Return the (x, y) coordinate for the center point of the cell that contains the specified text.  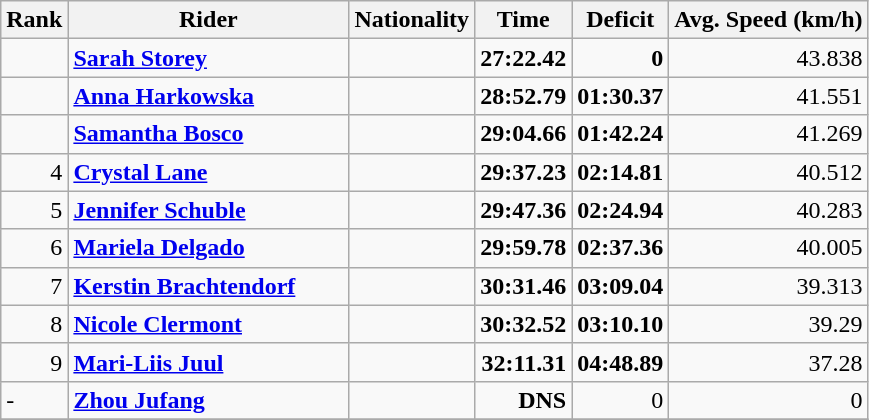
Samantha Bosco (208, 134)
39.29 (768, 324)
Sarah Storey (208, 58)
4 (34, 172)
01:30.37 (620, 96)
- (34, 400)
5 (34, 210)
DNS (524, 400)
41.269 (768, 134)
02:24.94 (620, 210)
03:09.04 (620, 286)
30:31.46 (524, 286)
37.28 (768, 362)
02:14.81 (620, 172)
29:59.78 (524, 248)
Anna Harkowska (208, 96)
Jennifer Schuble (208, 210)
6 (34, 248)
29:37.23 (524, 172)
03:10.10 (620, 324)
Rank (34, 20)
30:32.52 (524, 324)
Deficit (620, 20)
9 (34, 362)
8 (34, 324)
41.551 (768, 96)
04:48.89 (620, 362)
Crystal Lane (208, 172)
Time (524, 20)
Avg. Speed (km/h) (768, 20)
02:37.36 (620, 248)
43.838 (768, 58)
Mari-Liis Juul (208, 362)
Nicole Clermont (208, 324)
29:04.66 (524, 134)
7 (34, 286)
Kerstin Brachtendorf (208, 286)
40.512 (768, 172)
27:22.42 (524, 58)
28:52.79 (524, 96)
Nationality (412, 20)
32:11.31 (524, 362)
40.005 (768, 248)
39.313 (768, 286)
29:47.36 (524, 210)
01:42.24 (620, 134)
Rider (208, 20)
Zhou Jufang (208, 400)
40.283 (768, 210)
Mariela Delgado (208, 248)
